Extract the (X, Y) coordinate from the center of the cell holding the provided text.  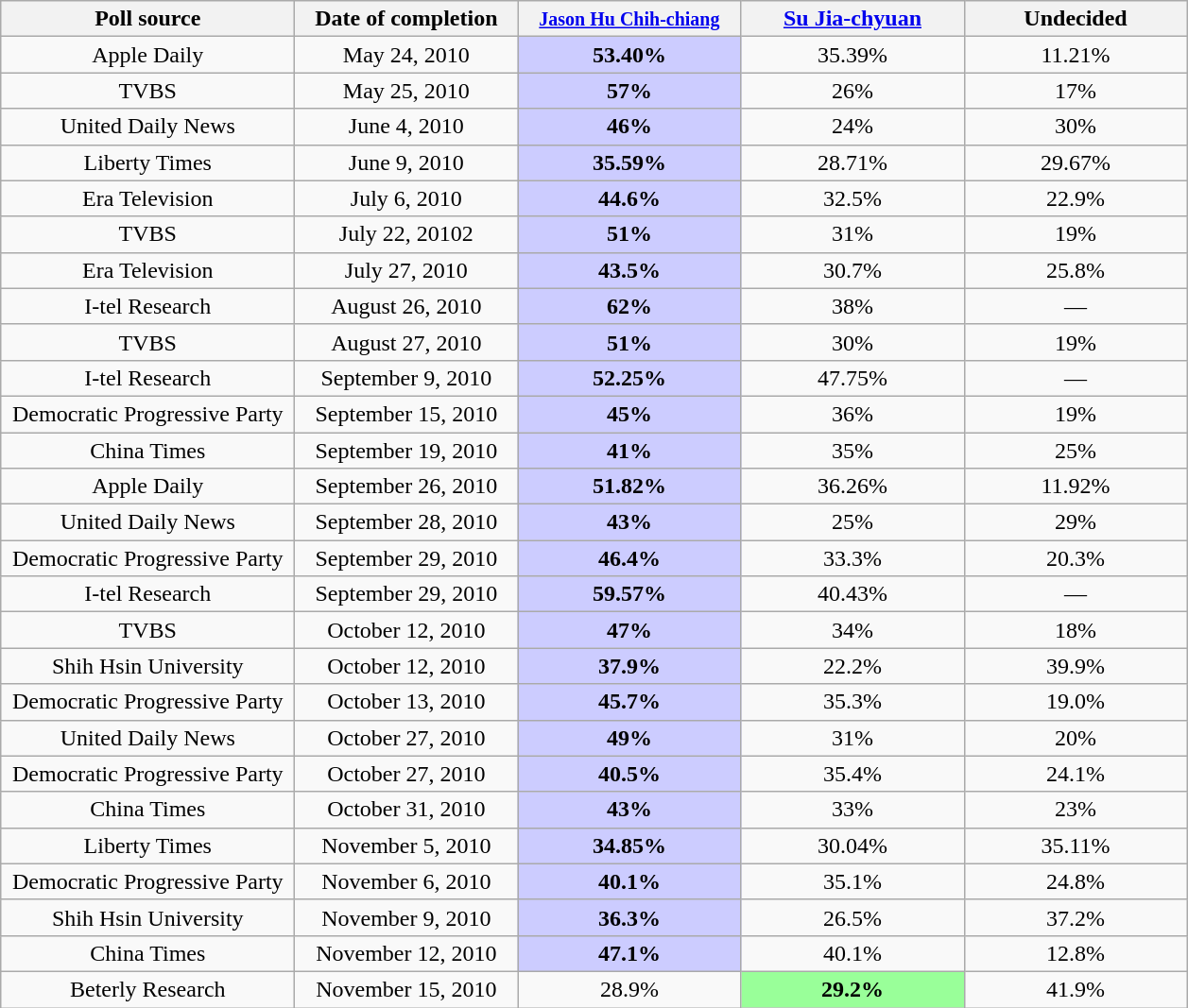
26% (852, 91)
34.85% (629, 846)
July 27, 2010 (406, 270)
June 9, 2010 (406, 162)
September 28, 2010 (406, 522)
45% (629, 414)
36% (852, 414)
24% (852, 127)
Su Jia-chyuan (852, 19)
53.40% (629, 55)
May 24, 2010 (406, 55)
24.1% (1076, 774)
47.75% (852, 378)
12.8% (1076, 953)
59.57% (629, 594)
29.2% (852, 989)
November 5, 2010 (406, 846)
24.8% (1076, 881)
29.67% (1076, 162)
28.9% (629, 989)
August 26, 2010 (406, 306)
25.8% (1076, 270)
July 6, 2010 (406, 198)
Date of completion (406, 19)
62% (629, 306)
38% (852, 306)
November 12, 2010 (406, 953)
57% (629, 91)
26.5% (852, 917)
40.5% (629, 774)
18% (1076, 630)
September 19, 2010 (406, 451)
36.3% (629, 917)
35.39% (852, 55)
November 9, 2010 (406, 917)
28.71% (852, 162)
October 13, 2010 (406, 702)
August 27, 2010 (406, 342)
35.59% (629, 162)
41.9% (1076, 989)
49% (629, 738)
35.1% (852, 881)
30.7% (852, 270)
20.3% (1076, 558)
October 31, 2010 (406, 810)
45.7% (629, 702)
September 26, 2010 (406, 487)
July 22, 20102 (406, 234)
Undecided (1076, 19)
23% (1076, 810)
20% (1076, 738)
33.3% (852, 558)
46.4% (629, 558)
19.0% (1076, 702)
November 6, 2010 (406, 881)
34% (852, 630)
41% (629, 451)
September 9, 2010 (406, 378)
47.1% (629, 953)
37.9% (629, 666)
35.11% (1076, 846)
46% (629, 127)
22.9% (1076, 198)
51.82% (629, 487)
43.5% (629, 270)
17% (1076, 91)
44.6% (629, 198)
Poll source (147, 19)
33% (852, 810)
November 15, 2010 (406, 989)
35% (852, 451)
47% (629, 630)
May 25, 2010 (406, 91)
32.5% (852, 198)
37.2% (1076, 917)
40.43% (852, 594)
52.25% (629, 378)
39.9% (1076, 666)
35.4% (852, 774)
June 4, 2010 (406, 127)
36.26% (852, 487)
29% (1076, 522)
11.21% (1076, 55)
30.04% (852, 846)
Jason Hu Chih-chiang (629, 19)
11.92% (1076, 487)
35.3% (852, 702)
Beterly Research (147, 989)
22.2% (852, 666)
September 15, 2010 (406, 414)
